Determine the (X, Y) coordinate at the center of the cell enclosing the given text.  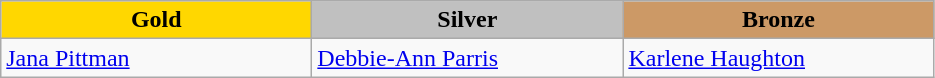
Bronze (778, 20)
Karlene Haughton (778, 58)
Jana Pittman (156, 58)
Debbie-Ann Parris (468, 58)
Silver (468, 20)
Gold (156, 20)
